Locate the cell with the specified text and output its (x, y) center coordinate. 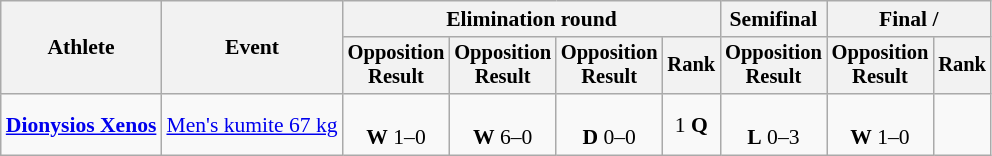
Athlete (82, 48)
Event (252, 48)
Dionysios Xenos (82, 124)
W 6–0 (502, 124)
Men's kumite 67 kg (252, 124)
Final / (909, 19)
1 Q (692, 124)
L 0–3 (774, 124)
D 0–0 (610, 124)
Semifinal (774, 19)
Elimination round (532, 19)
